For the text-containing cell, return its midpoint in (X, Y) coordinate format. 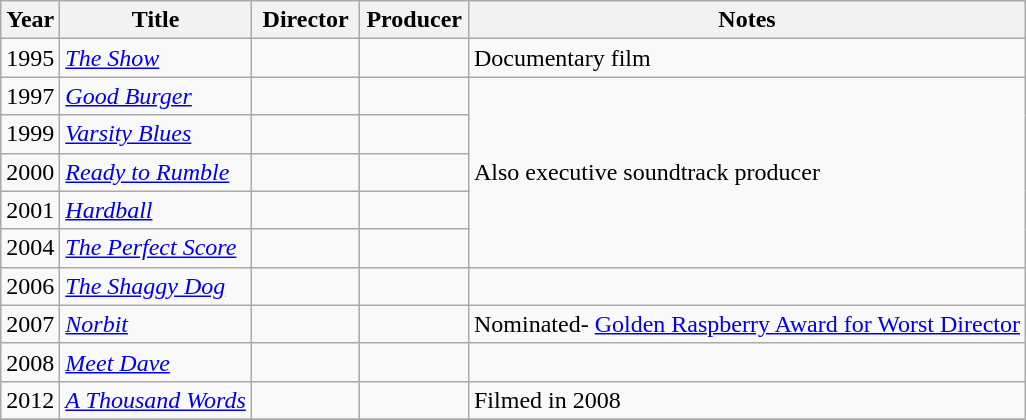
1995 (30, 58)
Director (306, 20)
A Thousand Words (156, 400)
Good Burger (156, 96)
Norbit (156, 324)
Hardball (156, 210)
Year (30, 20)
2012 (30, 400)
Producer (414, 20)
The Shaggy Dog (156, 286)
Notes (746, 20)
2001 (30, 210)
Varsity Blues (156, 134)
Documentary film (746, 58)
Also executive soundtrack producer (746, 172)
The Perfect Score (156, 248)
The Show (156, 58)
Nominated- Golden Raspberry Award for Worst Director (746, 324)
Filmed in 2008 (746, 400)
2004 (30, 248)
Meet Dave (156, 362)
1999 (30, 134)
1997 (30, 96)
2008 (30, 362)
2006 (30, 286)
Title (156, 20)
Ready to Rumble (156, 172)
2007 (30, 324)
2000 (30, 172)
